Detect which cell encompasses the target text, then output its (x, y) center coordinate. 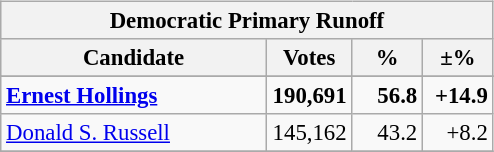
+14.9 (458, 96)
% (388, 58)
+8.2 (458, 133)
Democratic Primary Runoff (247, 21)
Ernest Hollings (134, 96)
Candidate (134, 58)
Votes (309, 58)
Donald S. Russell (134, 133)
56.8 (388, 96)
±% (458, 58)
43.2 (388, 133)
145,162 (309, 133)
190,691 (309, 96)
